Search for the cell housing the specified text and yield its (X, Y) center coordinate. 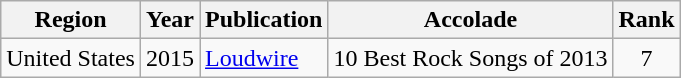
7 (646, 58)
10 Best Rock Songs of 2013 (470, 58)
2015 (170, 58)
Loudwire (264, 58)
Year (170, 20)
Publication (264, 20)
Region (71, 20)
United States (71, 58)
Rank (646, 20)
Accolade (470, 20)
